Find where the given text appears and provide that cell's center as (X, Y) coordinate. 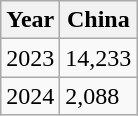
14,233 (98, 58)
Year (30, 20)
2023 (30, 58)
2,088 (98, 96)
China (98, 20)
2024 (30, 96)
